Output the [x, y] coordinate of the center of the cell containing the given text.  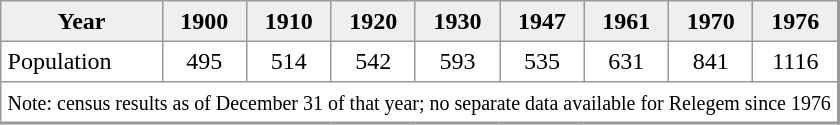
1116 [796, 61]
1947 [542, 21]
1900 [204, 21]
Year [82, 21]
593 [457, 61]
Population [82, 61]
1961 [626, 21]
1910 [289, 21]
1930 [457, 21]
Note: census results as of December 31 of that year; no separate data available for Relegem since 1976 [420, 102]
1976 [796, 21]
841 [711, 61]
495 [204, 61]
1920 [373, 21]
542 [373, 61]
535 [542, 61]
1970 [711, 21]
631 [626, 61]
514 [289, 61]
